Return the [x, y] coordinate for the center point of the cell that contains the specified text.  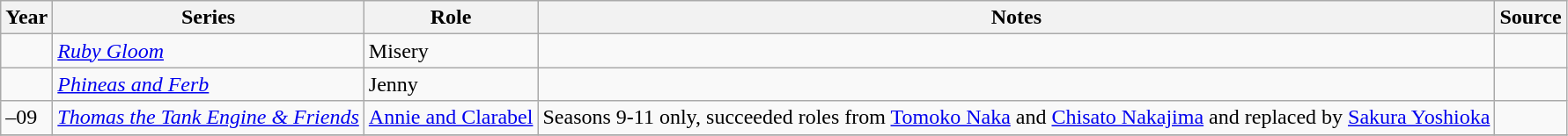
Thomas the Tank Engine & Friends [209, 118]
Misery [451, 51]
Annie and Clarabel [451, 118]
Source [1530, 18]
Phineas and Ferb [209, 84]
–09 [26, 118]
Jenny [451, 84]
Ruby Gloom [209, 51]
Notes [1016, 18]
Seasons 9-11 only, succeeded roles from Tomoko Naka and Chisato Nakajima and replaced by Sakura Yoshioka [1016, 118]
Series [209, 18]
Year [26, 18]
Role [451, 18]
